For the text-containing cell, return its midpoint in [X, Y] coordinate format. 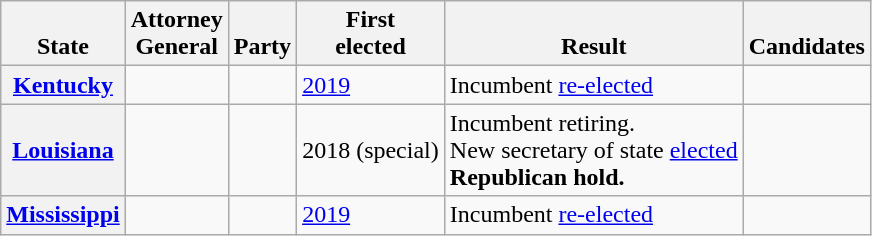
Candidates [806, 34]
Result [594, 34]
Firstelected [371, 34]
Incumbent retiring. New secretary of state elected Republican hold. [594, 150]
State [63, 34]
Louisiana [63, 150]
AttorneyGeneral [176, 34]
Kentucky [63, 85]
Party [262, 34]
2018 (special) [371, 150]
Mississippi [63, 215]
